Search for the cell housing the specified text and yield its [X, Y] center coordinate. 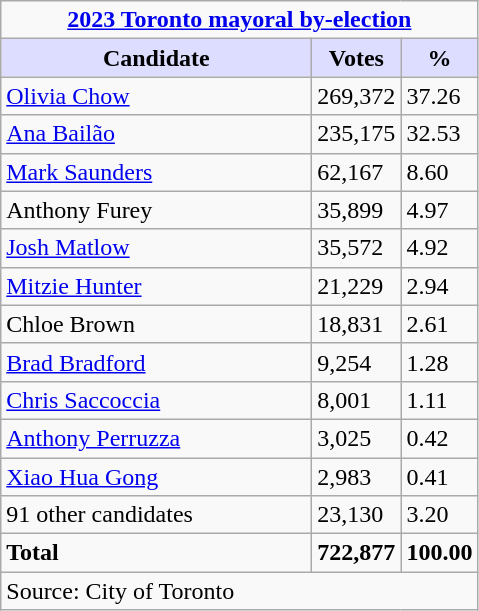
1.11 [440, 400]
Mitzie Hunter [156, 286]
3,025 [356, 438]
Anthony Furey [156, 210]
100.00 [440, 553]
2023 Toronto mayoral by-election [240, 20]
9,254 [356, 362]
62,167 [356, 172]
35,899 [356, 210]
91 other candidates [156, 515]
3.20 [440, 515]
2.61 [440, 324]
37.26 [440, 96]
Mark Saunders [156, 172]
Olivia Chow [156, 96]
1.28 [440, 362]
235,175 [356, 134]
Ana Bailão [156, 134]
Votes [356, 58]
0.41 [440, 477]
269,372 [356, 96]
% [440, 58]
2.94 [440, 286]
0.42 [440, 438]
Brad Bradford [156, 362]
2,983 [356, 477]
21,229 [356, 286]
Xiao Hua Gong [156, 477]
35,572 [356, 248]
Anthony Perruzza [156, 438]
Chloe Brown [156, 324]
23,130 [356, 515]
Chris Saccoccia [156, 400]
4.92 [440, 248]
Total [156, 553]
8.60 [440, 172]
Josh Matlow [156, 248]
Candidate [156, 58]
8,001 [356, 400]
722,877 [356, 553]
4.97 [440, 210]
Source: City of Toronto [240, 591]
18,831 [356, 324]
32.53 [440, 134]
